Determine the (X, Y) coordinate at the center of the cell enclosing the given text.  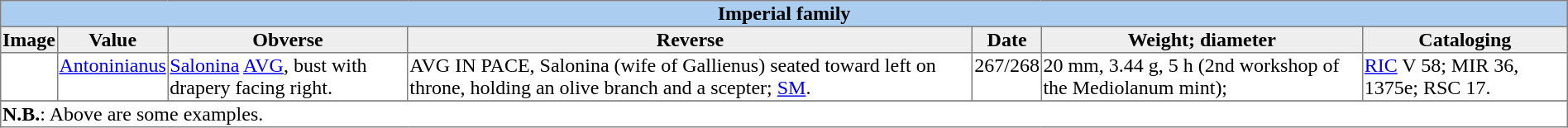
267/268 (1007, 77)
Date (1007, 40)
Image (29, 40)
Obverse (288, 40)
Imperial family (784, 14)
AVG IN PACE, Salonina (wife of Gallienus) seated toward left on throne, holding an olive branch and a scepter; SM. (690, 77)
RIC V 58; MIR 36, 1375e; RSC 17. (1465, 77)
Value (112, 40)
N.B.: Above are some examples. (784, 114)
Reverse (690, 40)
Weight; diameter (1202, 40)
20 mm, 3.44 g, 5 h (2nd workshop of the Mediolanum mint); (1202, 77)
Antoninianus (112, 77)
Salonina AVG, bust with drapery facing right. (288, 77)
Cataloging (1465, 40)
